Determine the [X, Y] coordinate at the center of the cell enclosing the given text.  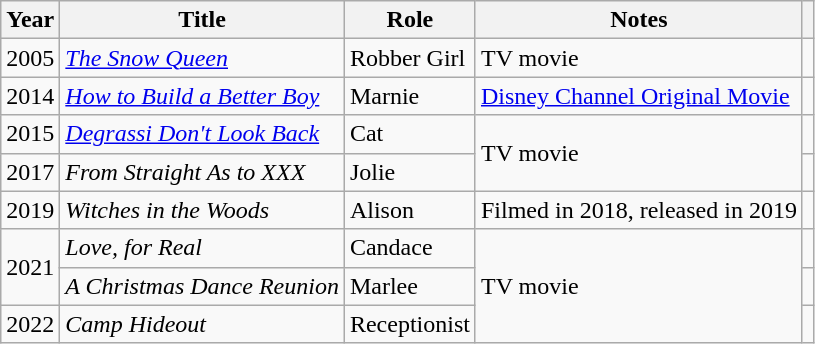
Disney Channel Original Movie [638, 96]
Filmed in 2018, released in 2019 [638, 210]
2005 [30, 58]
2022 [30, 324]
Robber Girl [410, 58]
Alison [410, 210]
Cat [410, 134]
Marlee [410, 286]
Notes [638, 20]
Year [30, 20]
2019 [30, 210]
2021 [30, 267]
2015 [30, 134]
Witches in the Woods [202, 210]
2017 [30, 172]
Title [202, 20]
From Straight As to XXX [202, 172]
Marnie [410, 96]
Love, for Real [202, 248]
Role [410, 20]
Degrassi Don't Look Back [202, 134]
Receptionist [410, 324]
The Snow Queen [202, 58]
Camp Hideout [202, 324]
How to Build a Better Boy [202, 96]
A Christmas Dance Reunion [202, 286]
Jolie [410, 172]
2014 [30, 96]
Candace [410, 248]
